Return the (x, y) coordinate for the center point of the cell that contains the specified text.  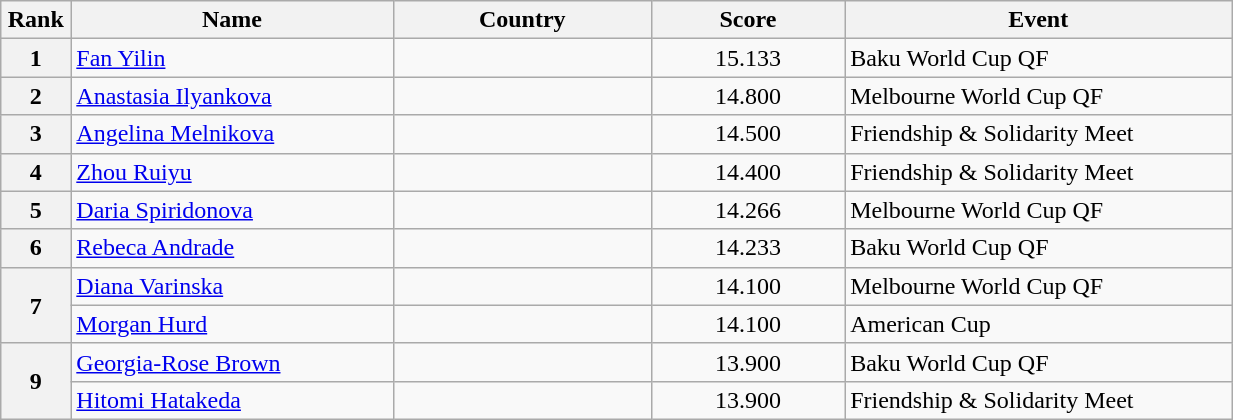
14.266 (748, 210)
Event (1038, 20)
Daria Spiridonova (232, 210)
Georgia-Rose Brown (232, 362)
Angelina Melnikova (232, 134)
Anastasia Ilyankova (232, 96)
Score (748, 20)
Hitomi Hatakeda (232, 400)
3 (36, 134)
Rank (36, 20)
Fan Yilin (232, 58)
5 (36, 210)
Diana Varinska (232, 286)
6 (36, 248)
9 (36, 381)
2 (36, 96)
14.800 (748, 96)
1 (36, 58)
14.500 (748, 134)
Morgan Hurd (232, 324)
7 (36, 305)
Rebeca Andrade (232, 248)
Zhou Ruiyu (232, 172)
American Cup (1038, 324)
Country (522, 20)
14.400 (748, 172)
Name (232, 20)
4 (36, 172)
15.133 (748, 58)
14.233 (748, 248)
